Find where the given text appears and provide that cell's center as [x, y] coordinate. 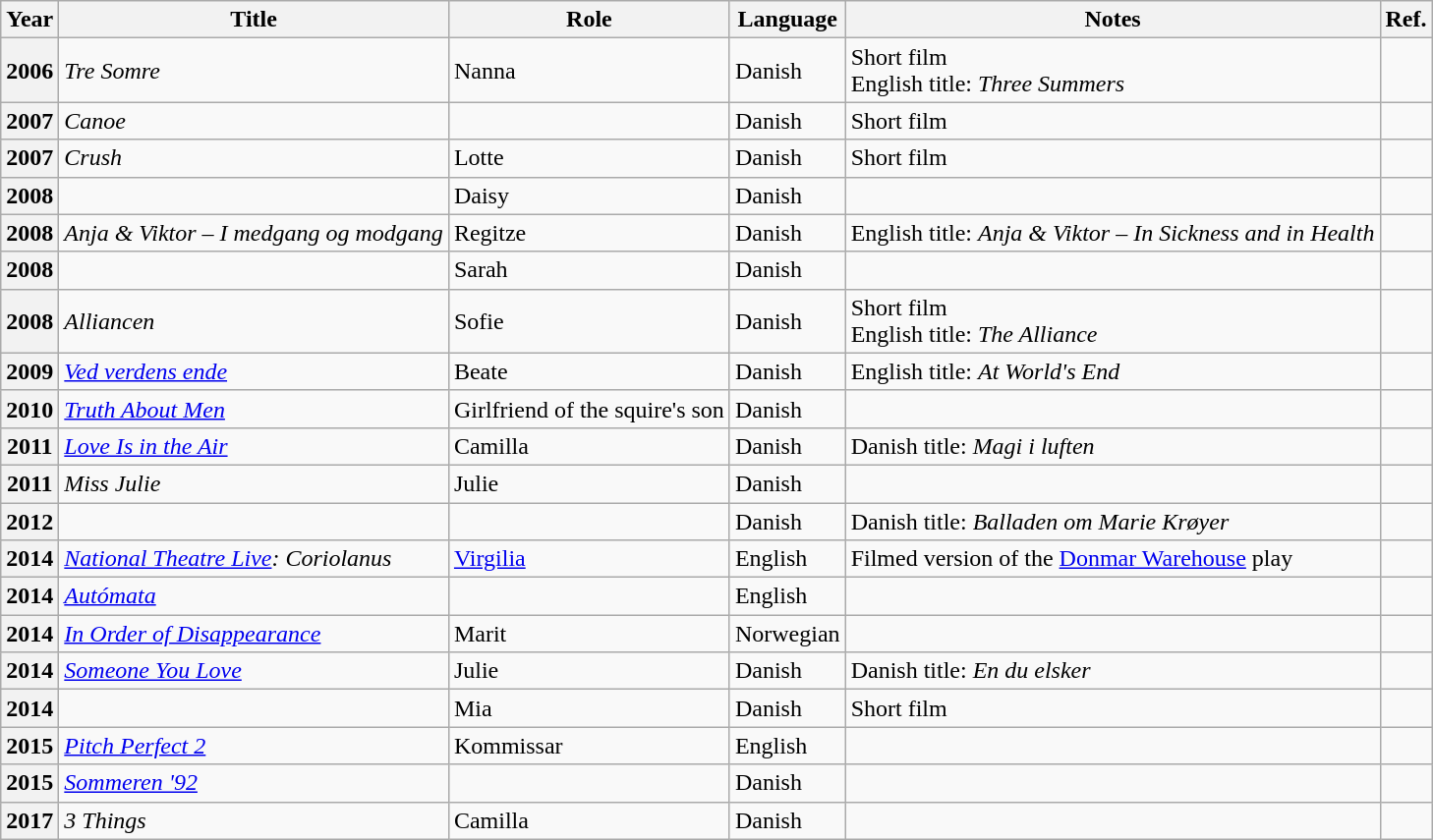
2006 [29, 71]
2017 [29, 820]
Norwegian [787, 634]
Notes [1113, 20]
3 Things [254, 820]
Danish title: Balladen om Marie Krøyer [1113, 522]
Danish title: En du elsker [1113, 671]
Regitze [589, 233]
Daisy [589, 196]
Alliancen [254, 320]
2010 [29, 409]
Tre Somre [254, 71]
Sofie [589, 320]
Anja & Viktor – I medgang og modgang [254, 233]
Role [589, 20]
Sarah [589, 270]
Nanna [589, 71]
Ved verdens ende [254, 371]
Autómata [254, 596]
Filmed version of the Donmar Warehouse play [1113, 559]
Ref. [1405, 20]
Canoe [254, 121]
Truth About Men [254, 409]
Danish title: Magi i luften [1113, 446]
Someone You Love [254, 671]
In Order of Disappearance [254, 634]
Language [787, 20]
Short filmEnglish title: The Alliance [1113, 320]
Virgilia [589, 559]
Sommeren '92 [254, 783]
Miss Julie [254, 483]
Love Is in the Air [254, 446]
English title: At World's End [1113, 371]
2012 [29, 522]
Pitch Perfect 2 [254, 746]
Title [254, 20]
English title: Anja & Viktor – In Sickness and in Health [1113, 233]
Short filmEnglish title: Three Summers [1113, 71]
Lotte [589, 158]
Year [29, 20]
Kommissar [589, 746]
Mia [589, 708]
Marit [589, 634]
Crush [254, 158]
Girlfriend of the squire's son [589, 409]
2009 [29, 371]
Beate [589, 371]
National Theatre Live: Coriolanus [254, 559]
